From the cell containing the given text, extract its center point as (X, Y) coordinate. 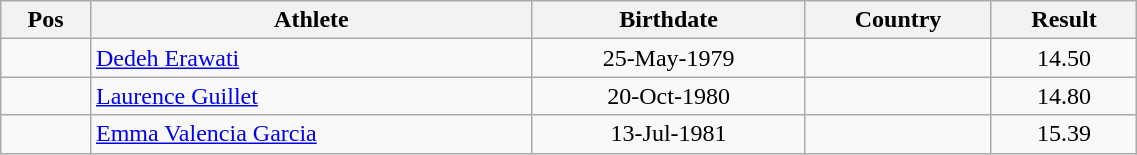
Country (898, 20)
Athlete (311, 20)
25-May-1979 (668, 58)
13-Jul-1981 (668, 134)
Dedeh Erawati (311, 58)
Result (1064, 20)
Emma Valencia Garcia (311, 134)
20-Oct-1980 (668, 96)
Laurence Guillet (311, 96)
14.50 (1064, 58)
15.39 (1064, 134)
Birthdate (668, 20)
14.80 (1064, 96)
Pos (46, 20)
